From the cell containing the given text, extract its center point as (x, y) coordinate. 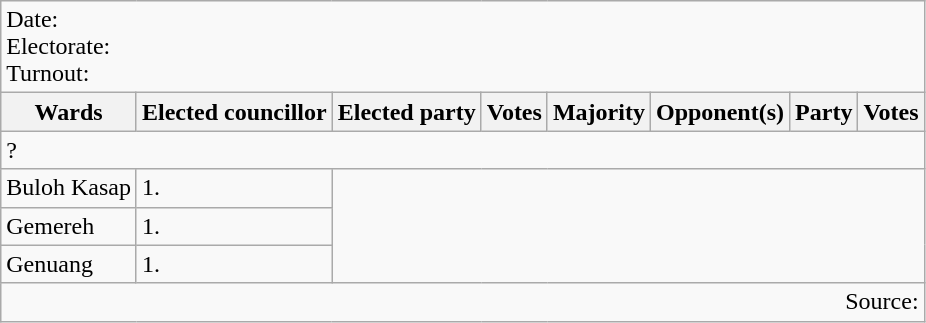
Elected councillor (234, 112)
Opponent(s) (720, 112)
? (462, 150)
Wards (69, 112)
Gemereh (69, 226)
Date: Electorate: Turnout: (462, 47)
Party (824, 112)
Buloh Kasap (69, 188)
Elected party (406, 112)
Source: (462, 302)
Genuang (69, 264)
Majority (598, 112)
